Determine the [x, y] coordinate at the center of the cell enclosing the given text.  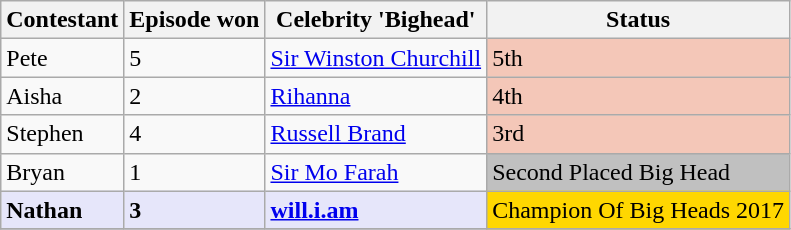
Celebrity 'Bighead' [376, 20]
4th [638, 96]
Sir Winston Churchill [376, 58]
Second Placed Big Head [638, 172]
Aisha [62, 96]
Pete [62, 58]
3 [194, 210]
Contestant [62, 20]
Champion Of Big Heads 2017 [638, 210]
1 [194, 172]
Rihanna [376, 96]
2 [194, 96]
5 [194, 58]
Episode won [194, 20]
4 [194, 134]
Bryan [62, 172]
Status [638, 20]
Nathan [62, 210]
Sir Mo Farah [376, 172]
Stephen [62, 134]
5th [638, 58]
Russell Brand [376, 134]
will.i.am [376, 210]
3rd [638, 134]
